Output the (X, Y) coordinate of the center of the cell containing the given text.  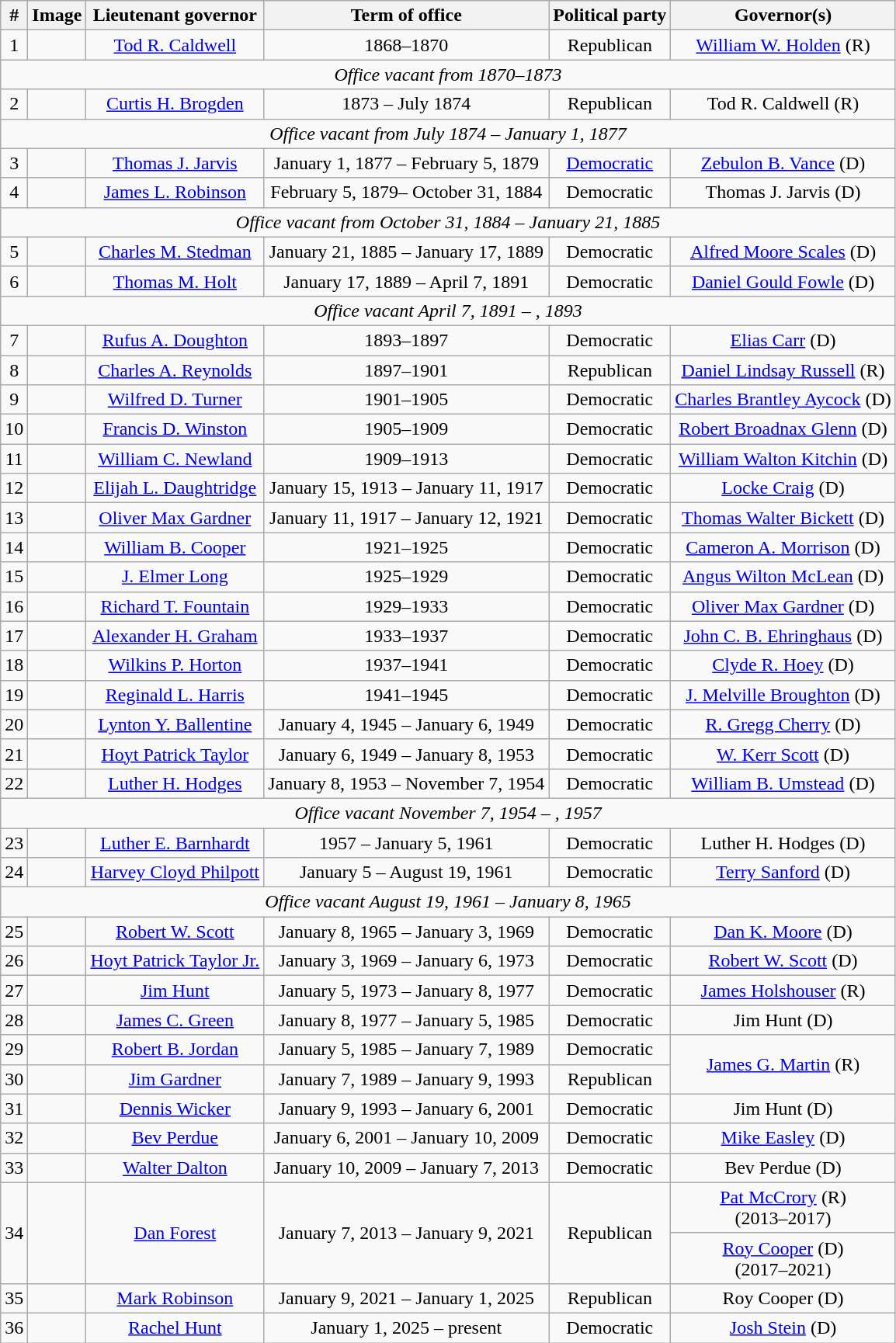
February 5, 1879– October 31, 1884 (407, 193)
35 (14, 1298)
20 (14, 724)
James L. Robinson (175, 193)
25 (14, 932)
January 21, 1885 – January 17, 1889 (407, 252)
Roy Cooper (D) (783, 1298)
1957 – January 5, 1961 (407, 842)
Locke Craig (D) (783, 488)
January 7, 1989 – January 9, 1993 (407, 1079)
Luther H. Hodges (D) (783, 842)
Jim Hunt (175, 991)
James C. Green (175, 1020)
Rufus A. Doughton (175, 340)
Oliver Max Gardner (D) (783, 606)
# (14, 16)
1937–1941 (407, 665)
Walter Dalton (175, 1168)
Lieutenant governor (175, 16)
30 (14, 1079)
Harvey Cloyd Philpott (175, 873)
15 (14, 577)
William B. Umstead (D) (783, 783)
17 (14, 636)
1868–1870 (407, 45)
Robert Broadnax Glenn (D) (783, 429)
R. Gregg Cherry (D) (783, 724)
36 (14, 1327)
Robert W. Scott (175, 932)
9 (14, 400)
1925–1929 (407, 577)
Luther E. Barnhardt (175, 842)
Hoyt Patrick Taylor Jr. (175, 961)
Tod R. Caldwell (R) (783, 104)
January 6, 2001 – January 10, 2009 (407, 1138)
Daniel Gould Fowle (D) (783, 281)
Wilkins P. Horton (175, 665)
Image (57, 16)
Office vacant August 19, 1961 – January 8, 1965 (449, 902)
Lynton Y. Ballentine (175, 724)
January 3, 1969 – January 6, 1973 (407, 961)
16 (14, 606)
January 4, 1945 – January 6, 1949 (407, 724)
Thomas Walter Bickett (D) (783, 518)
January 15, 1913 – January 11, 1917 (407, 488)
11 (14, 459)
January 5 – August 19, 1961 (407, 873)
Bev Perdue (D) (783, 1168)
8 (14, 370)
Charles M. Stedman (175, 252)
Political party (610, 16)
Josh Stein (D) (783, 1327)
32 (14, 1138)
34 (14, 1233)
1873 – July 1874 (407, 104)
Roy Cooper (D)(2017–2021) (783, 1258)
Office vacant November 7, 1954 – , 1957 (449, 813)
Clyde R. Hoey (D) (783, 665)
14 (14, 547)
W. Kerr Scott (D) (783, 754)
January 1, 1877 – February 5, 1879 (407, 163)
6 (14, 281)
31 (14, 1109)
1901–1905 (407, 400)
1893–1897 (407, 340)
18 (14, 665)
1941–1945 (407, 695)
January 5, 1985 – January 7, 1989 (407, 1050)
Dan Forest (175, 1233)
January 10, 2009 – January 7, 2013 (407, 1168)
Elias Carr (D) (783, 340)
Daniel Lindsay Russell (R) (783, 370)
Reginald L. Harris (175, 695)
21 (14, 754)
12 (14, 488)
Terry Sanford (D) (783, 873)
Jim Gardner (175, 1079)
Rachel Hunt (175, 1327)
Dan K. Moore (D) (783, 932)
January 8, 1953 – November 7, 1954 (407, 783)
January 11, 1917 – January 12, 1921 (407, 518)
1897–1901 (407, 370)
Cameron A. Morrison (D) (783, 547)
Thomas J. Jarvis (D) (783, 193)
Office vacant April 7, 1891 – , 1893 (449, 311)
Robert W. Scott (D) (783, 961)
Alfred Moore Scales (D) (783, 252)
Richard T. Fountain (175, 606)
5 (14, 252)
J. Elmer Long (175, 577)
William B. Cooper (175, 547)
24 (14, 873)
Tod R. Caldwell (175, 45)
Luther H. Hodges (175, 783)
3 (14, 163)
Office vacant from July 1874 – January 1, 1877 (449, 134)
Pat McCrory (R)(2013–2017) (783, 1208)
33 (14, 1168)
Hoyt Patrick Taylor (175, 754)
January 1, 2025 – present (407, 1327)
William C. Newland (175, 459)
William W. Holden (R) (783, 45)
James Holshouser (R) (783, 991)
4 (14, 193)
Thomas J. Jarvis (175, 163)
Zebulon B. Vance (D) (783, 163)
January 17, 1889 – April 7, 1891 (407, 281)
1 (14, 45)
Office vacant from 1870–1873 (449, 75)
27 (14, 991)
James G. Martin (R) (783, 1064)
J. Melville Broughton (D) (783, 695)
7 (14, 340)
January 8, 1977 – January 5, 1985 (407, 1020)
23 (14, 842)
19 (14, 695)
22 (14, 783)
Office vacant from October 31, 1884 – January 21, 1885 (449, 222)
Term of office (407, 16)
Mike Easley (D) (783, 1138)
Wilfred D. Turner (175, 400)
2 (14, 104)
Robert B. Jordan (175, 1050)
January 7, 2013 – January 9, 2021 (407, 1233)
Thomas M. Holt (175, 281)
26 (14, 961)
Elijah L. Daughtridge (175, 488)
January 9, 1993 – January 6, 2001 (407, 1109)
28 (14, 1020)
1921–1925 (407, 547)
Mark Robinson (175, 1298)
Bev Perdue (175, 1138)
Angus Wilton McLean (D) (783, 577)
Governor(s) (783, 16)
John C. B. Ehringhaus (D) (783, 636)
29 (14, 1050)
January 5, 1973 – January 8, 1977 (407, 991)
1909–1913 (407, 459)
January 9, 2021 – January 1, 2025 (407, 1298)
Charles A. Reynolds (175, 370)
1905–1909 (407, 429)
Francis D. Winston (175, 429)
10 (14, 429)
1929–1933 (407, 606)
Alexander H. Graham (175, 636)
January 6, 1949 – January 8, 1953 (407, 754)
Dennis Wicker (175, 1109)
William Walton Kitchin (D) (783, 459)
Charles Brantley Aycock (D) (783, 400)
13 (14, 518)
1933–1937 (407, 636)
Oliver Max Gardner (175, 518)
January 8, 1965 – January 3, 1969 (407, 932)
Curtis H. Brogden (175, 104)
